Determine the [x, y] coordinate at the center of the cell enclosing the given text.  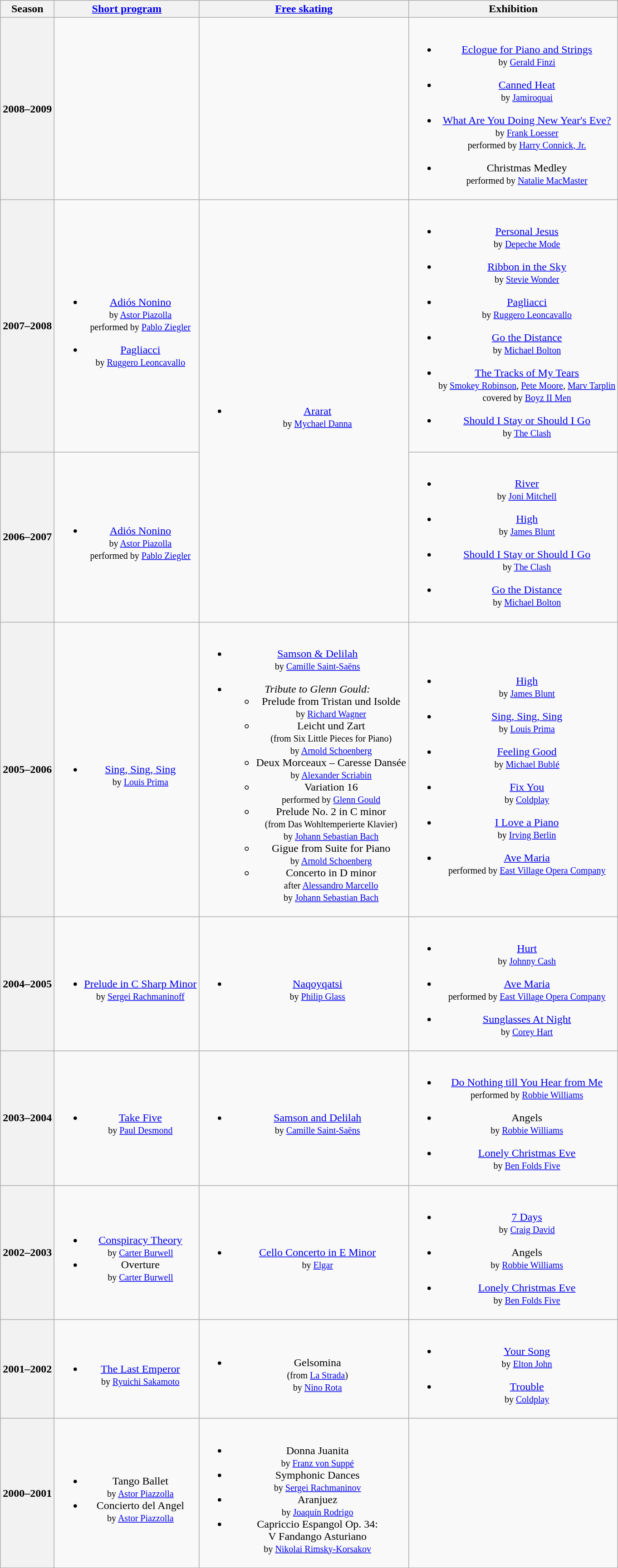
Gelsomina (from La Strada) by Nino Rota [304, 1369]
Do Nothing till You Hear from Me performed by Robbie Williams Angels by Robbie Williams Lonely Christmas Eve by Ben Folds Five [513, 1118]
Adiós Nonino by Astor Piazolla performed by Pablo ZieglerPagliacci by Ruggero Leoncavallo [127, 326]
2000–2001 [27, 1493]
7 Days by Craig David Angels by Robbie Williams Lonely Christmas Eve by Ben Folds Five [513, 1252]
Short program [127, 9]
Season [27, 9]
Hurt by Johnny Cash Ave Maria performed by East Village Opera Company Sunglasses At Night by Corey Hart [513, 984]
2002–2003 [27, 1252]
Adiós Nonino by Astor Piazolla performed by Pablo Ziegler [127, 537]
Cello Concerto in E Minor by Elgar [304, 1252]
2006–2007 [27, 537]
Sing, Sing, Sing by Louis Prima [127, 769]
The Last Emperor by Ryuichi Sakamoto [127, 1369]
Free skating [304, 9]
River by Joni Mitchell High by James Blunt Should I Stay or Should I Go by The Clash Go the Distance by Michael Bolton [513, 537]
2007–2008 [27, 326]
Tango Ballet by Astor Piazzolla Concierto del Angel by Astor Piazzolla [127, 1493]
Your Song by Elton John Trouble by Coldplay [513, 1369]
2008–2009 [27, 109]
2004–2005 [27, 984]
Ararat by Mychael Danna [304, 411]
Take Five by Paul Desmond [127, 1118]
Conspiracy Theory by Carter Burwell Overture by Carter Burwell [127, 1252]
2005–2006 [27, 769]
2001–2002 [27, 1369]
Prelude in C Sharp Minor by Sergei Rachmaninoff [127, 984]
Exhibition [513, 9]
Samson and Delilah by Camille Saint-Saëns [304, 1118]
Naqoyqatsi by Philip Glass [304, 984]
2003–2004 [27, 1118]
